Extract the [X, Y] coordinate from the center of the cell holding the provided text.  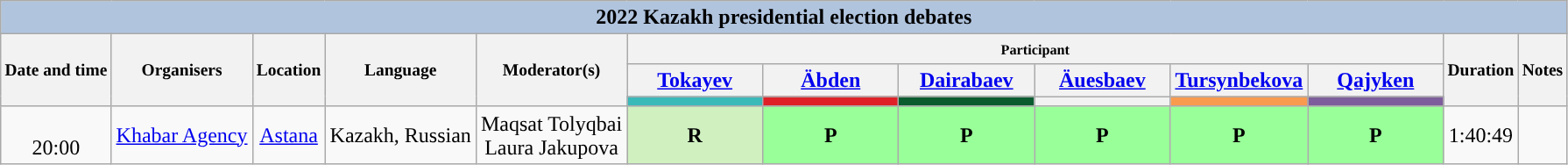
Kazakh, Russian [400, 135]
Astana [289, 135]
Äbden [830, 80]
Date and time [56, 70]
Äuesbaev [1102, 80]
Organisers [182, 70]
1:40:49 [1480, 135]
Notes [1543, 70]
Maqsat TolyqbaiLaura Jakupova [551, 135]
Tursynbekova [1239, 80]
Language [400, 70]
Participant [1035, 49]
R [696, 135]
Duration [1480, 70]
20:00 [56, 135]
Moderator(s) [551, 70]
2022 Kazakh presidential election debates [784, 18]
Qajyken [1375, 80]
Tokayev [696, 80]
Location [289, 70]
Dairabaev [967, 80]
Khabar Agency [182, 135]
